Pinpoint the cell where the given text exists, returning its [x, y] midpoint coordinate. 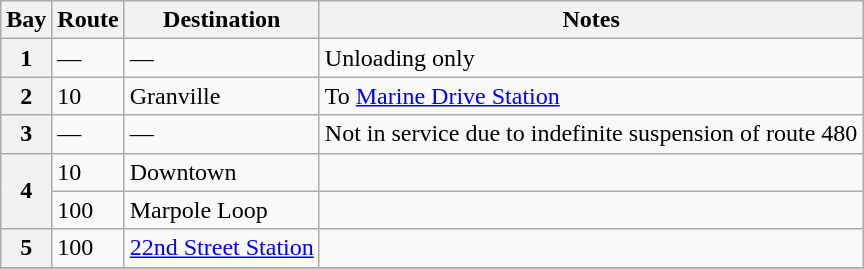
22nd Street Station [222, 248]
Granville [222, 96]
Destination [222, 20]
Marpole Loop [222, 210]
5 [26, 248]
4 [26, 191]
2 [26, 96]
Notes [591, 20]
Unloading only [591, 58]
1 [26, 58]
To Marine Drive Station [591, 96]
Downtown [222, 172]
Bay [26, 20]
Route [88, 20]
3 [26, 134]
Not in service due to indefinite suspension of route 480 [591, 134]
